Detect which cell encompasses the target text, then output its [x, y] center coordinate. 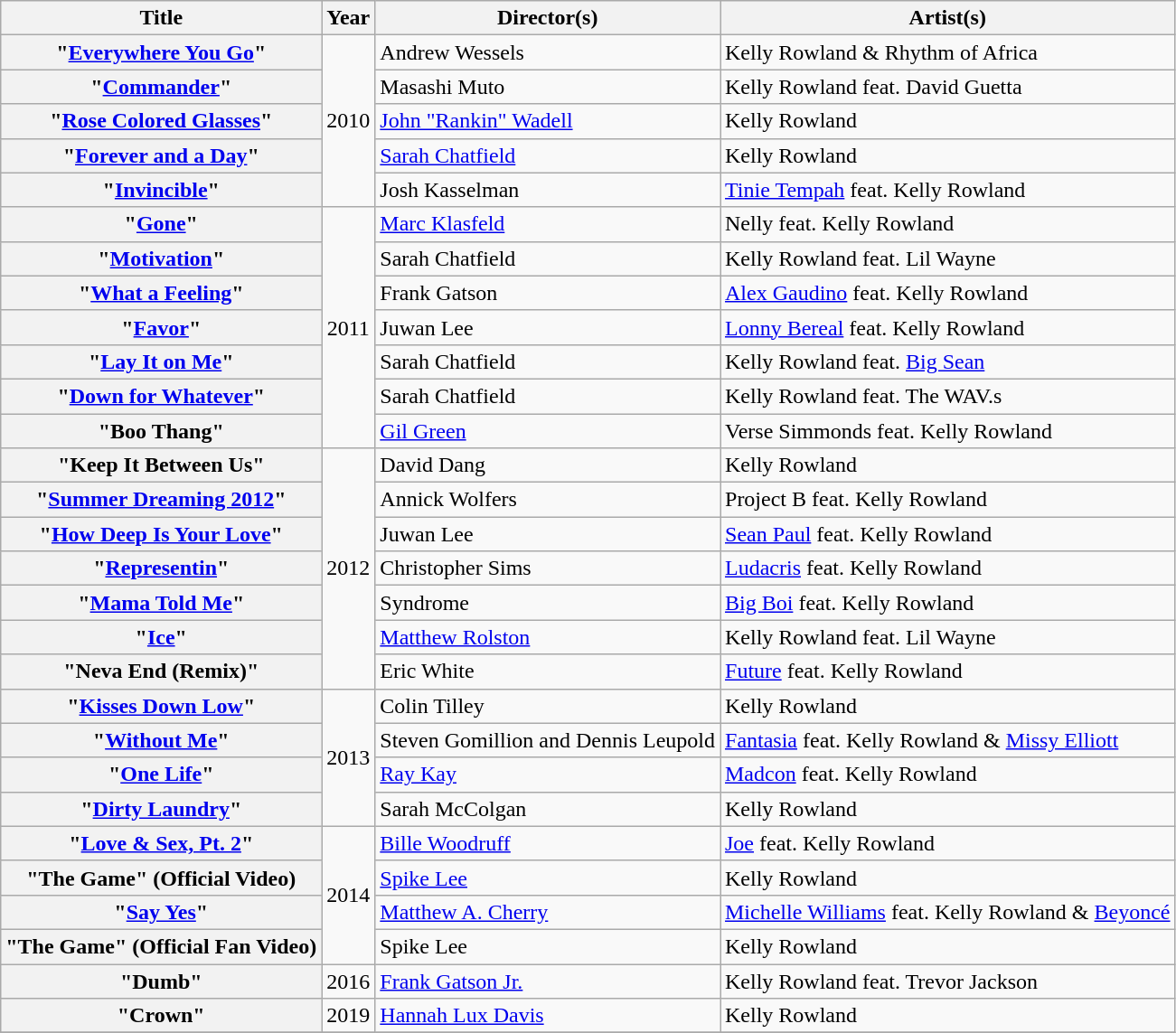
Josh Kasselman [548, 190]
John "Rankin" Wadell [548, 121]
Sarah McColgan [548, 809]
"The Game" (Official Video) [161, 878]
Kelly Rowland feat. Trevor Jackson [947, 981]
2016 [349, 981]
Syndrome [548, 603]
Joe feat. Kelly Rowland [947, 843]
"Neva End (Remix)" [161, 671]
Lonny Bereal feat. Kelly Rowland [947, 327]
"Summer Dreaming 2012" [161, 500]
Sean Paul feat. Kelly Rowland [947, 534]
"Commander" [161, 87]
2010 [349, 121]
David Dang [548, 465]
Kelly Rowland & Rhythm of Africa [947, 52]
"The Game" (Official Fan Video) [161, 946]
"Dumb" [161, 981]
Steven Gomillion and Dennis Leupold [548, 740]
"Crown" [161, 1016]
Title [161, 18]
"Kisses Down Low" [161, 706]
"Everywhere You Go" [161, 52]
Frank Gatson [548, 293]
"Keep It Between Us" [161, 465]
Eric White [548, 671]
Matthew Rolston [548, 637]
"One Life" [161, 775]
Hannah Lux Davis [548, 1016]
"Mama Told Me" [161, 603]
Kelly Rowland feat. David Guetta [947, 87]
"Forever and a Day" [161, 155]
Tinie Tempah feat. Kelly Rowland [947, 190]
Christopher Sims [548, 568]
Andrew Wessels [548, 52]
Colin Tilley [548, 706]
"How Deep Is Your Love" [161, 534]
Verse Simmonds feat. Kelly Rowland [947, 431]
Madcon feat. Kelly Rowland [947, 775]
"What a Feeling" [161, 293]
Masashi Muto [548, 87]
Alex Gaudino feat. Kelly Rowland [947, 293]
"Invincible" [161, 190]
Ray Kay [548, 775]
"Dirty Laundry" [161, 809]
Marc Klasfeld [548, 224]
Year [349, 18]
2012 [349, 568]
"Rose Colored Glasses" [161, 121]
"Down for Whatever" [161, 396]
Artist(s) [947, 18]
"Boo Thang" [161, 431]
"Favor" [161, 327]
Annick Wolfers [548, 500]
Bille Woodruff [548, 843]
"Say Yes" [161, 912]
"Representin" [161, 568]
"Love & Sex, Pt. 2" [161, 843]
Director(s) [548, 18]
Michelle Williams feat. Kelly Rowland & Beyoncé [947, 912]
2013 [349, 757]
Ludacris feat. Kelly Rowland [947, 568]
Kelly Rowland feat. The WAV.s [947, 396]
Project B feat. Kelly Rowland [947, 500]
Matthew A. Cherry [548, 912]
2014 [349, 895]
Fantasia feat. Kelly Rowland & Missy Elliott [947, 740]
2019 [349, 1016]
Big Boi feat. Kelly Rowland [947, 603]
"Lay It on Me" [161, 362]
Gil Green [548, 431]
"Ice" [161, 637]
Nelly feat. Kelly Rowland [947, 224]
Future feat. Kelly Rowland [947, 671]
"Gone" [161, 224]
Frank Gatson Jr. [548, 981]
"Motivation" [161, 258]
Kelly Rowland feat. Big Sean [947, 362]
"Without Me" [161, 740]
2011 [349, 327]
